Scan for the cell matching the given text and deliver its (X, Y) coordinate at center. 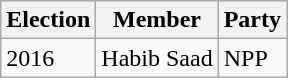
Member (157, 20)
2016 (48, 58)
NPP (252, 58)
Party (252, 20)
Election (48, 20)
Habib Saad (157, 58)
